Search for the cell housing the specified text and yield its [x, y] center coordinate. 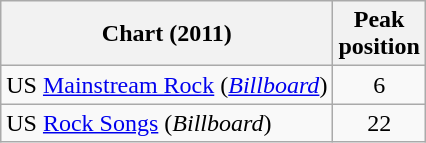
Chart (2011) [167, 34]
Peakposition [379, 34]
US Rock Songs (Billboard) [167, 123]
22 [379, 123]
6 [379, 85]
US Mainstream Rock (Billboard) [167, 85]
